For the text-containing cell, return its midpoint in [x, y] coordinate format. 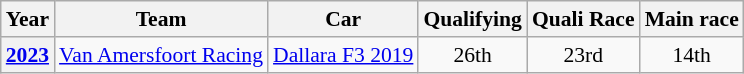
Car [343, 19]
Qualifying [472, 19]
Van Amersfoort Racing [161, 55]
Team [161, 19]
Dallara F3 2019 [343, 55]
14th [692, 55]
23rd [584, 55]
Quali Race [584, 19]
26th [472, 55]
Year [28, 19]
Main race [692, 19]
2023 [28, 55]
